Locate the cell with the specified text and output its (X, Y) center coordinate. 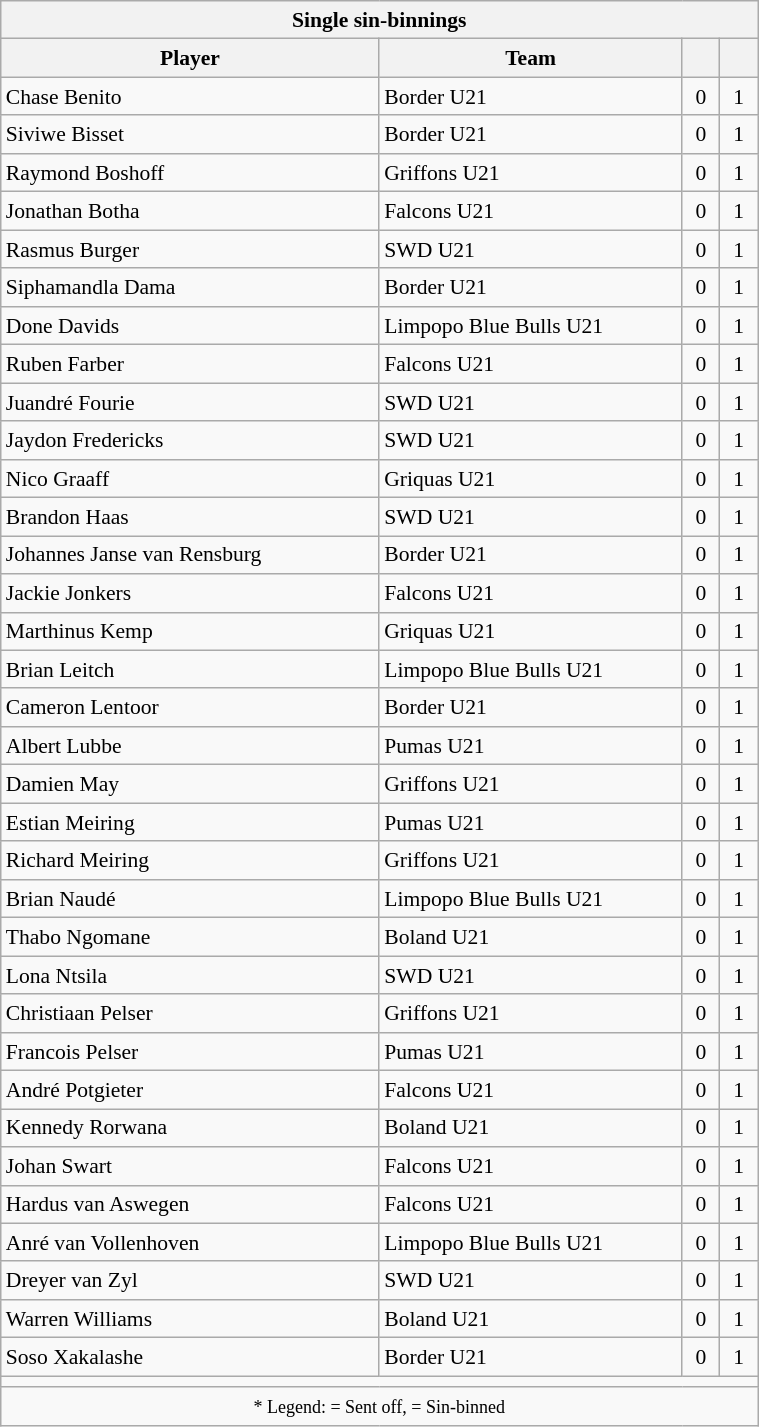
Raymond Boshoff (190, 173)
Ruben Farber (190, 364)
Brandon Haas (190, 517)
Siviwe Bisset (190, 135)
Kennedy Rorwana (190, 1128)
Lona Ntsila (190, 975)
Siphamandla Dama (190, 288)
Single sin-binnings (380, 20)
Team (530, 58)
Jonathan Botha (190, 211)
Albert Lubbe (190, 746)
Soso Xakalashe (190, 1357)
Nico Graaff (190, 479)
Hardus van Aswegen (190, 1204)
Cameron Lentoor (190, 708)
Johan Swart (190, 1166)
Johannes Janse van Rensburg (190, 555)
Thabo Ngomane (190, 937)
André Potgieter (190, 1090)
Damien May (190, 784)
Warren Williams (190, 1319)
Anré van Vollenhoven (190, 1243)
Juandré Fourie (190, 402)
Jaydon Fredericks (190, 440)
Marthinus Kemp (190, 631)
Rasmus Burger (190, 249)
Brian Leitch (190, 670)
Estian Meiring (190, 822)
Chase Benito (190, 97)
* Legend: = Sent off, = Sin-binned (380, 1407)
Jackie Jonkers (190, 593)
Player (190, 58)
Francois Pelser (190, 1052)
Dreyer van Zyl (190, 1281)
Brian Naudé (190, 899)
Christiaan Pelser (190, 1013)
Done Davids (190, 326)
Richard Meiring (190, 861)
